For the text-containing cell, return its midpoint in [X, Y] coordinate format. 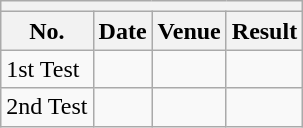
Venue [189, 31]
2nd Test [47, 107]
Date [122, 31]
1st Test [47, 69]
No. [47, 31]
Result [264, 31]
